Identify which cell holds the provided text, then report its [X, Y] central coordinate. 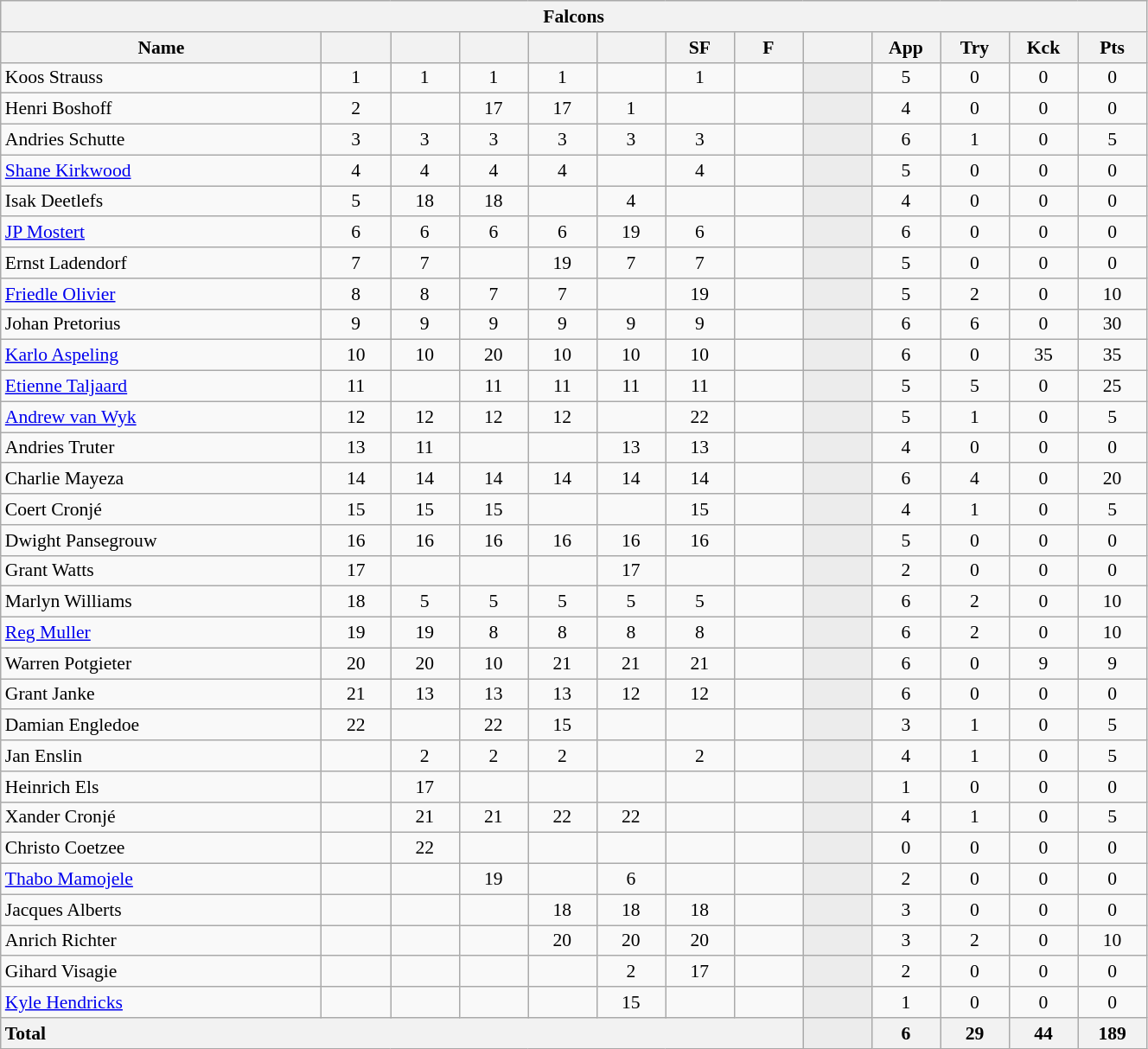
Try [975, 48]
25 [1113, 387]
Marlyn Williams [161, 602]
Christo Coetzee [161, 848]
Friedle Olivier [161, 294]
29 [975, 1033]
Henri Boshoff [161, 109]
44 [1043, 1033]
Koos Strauss [161, 78]
Kyle Hendricks [161, 1002]
SF [700, 48]
Andries Truter [161, 448]
Jacques Alberts [161, 910]
Gihard Visagie [161, 972]
Johan Pretorius [161, 324]
Coert Cronjé [161, 509]
Andrew van Wyk [161, 417]
Jan Enslin [161, 756]
Xander Cronjé [161, 817]
Karlo Aspeling [161, 355]
Pts [1113, 48]
Grant Janke [161, 694]
Damian Engledoe [161, 726]
Falcons [574, 16]
App [906, 48]
Grant Watts [161, 571]
Charlie Mayeza [161, 479]
Kck [1043, 48]
F [769, 48]
Isak Deetlefs [161, 201]
Thabo Mamojele [161, 879]
Warren Potgieter [161, 663]
Heinrich Els [161, 787]
Anrich Richter [161, 941]
Shane Kirkwood [161, 170]
JP Mostert [161, 233]
Dwight Pansegrouw [161, 540]
189 [1113, 1033]
Reg Muller [161, 633]
Etienne Taljaard [161, 387]
Name [161, 48]
30 [1113, 324]
Total [402, 1033]
Andries Schutte [161, 140]
Ernst Ladendorf [161, 263]
